From the cell containing the given text, extract its center point as [X, Y] coordinate. 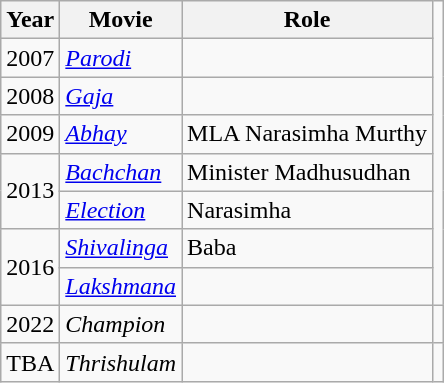
2022 [30, 324]
Minister Madhusudhan [308, 172]
TBA [30, 362]
Year [30, 20]
Abhay [121, 134]
Champion [121, 324]
Parodi [121, 58]
2016 [30, 267]
2013 [30, 191]
Bachchan [121, 172]
Role [308, 20]
Thrishulam [121, 362]
Gaja [121, 96]
Movie [121, 20]
2009 [30, 134]
Shivalinga [121, 248]
MLA Narasimha Murthy [308, 134]
Baba [308, 248]
Lakshmana [121, 286]
Narasimha [308, 210]
Election [121, 210]
2008 [30, 96]
2007 [30, 58]
